Capture the cell that displays the provided text and extract its [X, Y] central coordinate. 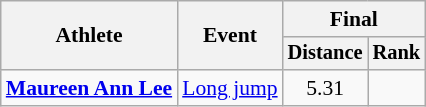
Athlete [89, 36]
Long jump [230, 88]
5.31 [326, 88]
Maureen Ann Lee [89, 88]
Rank [397, 54]
Distance [326, 54]
Final [354, 19]
Event [230, 36]
